Locate the cell with the specified text and output its [x, y] center coordinate. 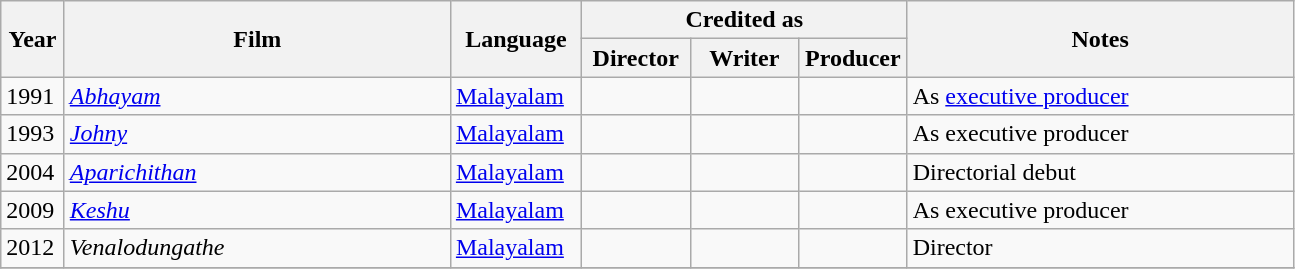
Film [257, 39]
Notes [1100, 39]
Credited as [744, 20]
Producer [854, 58]
Directorial debut [1100, 172]
Venalodungathe [257, 248]
Writer [744, 58]
2012 [33, 248]
Aparichithan [257, 172]
Language [516, 39]
Keshu [257, 210]
Johny [257, 134]
Abhayam [257, 96]
1991 [33, 96]
Year [33, 39]
2009 [33, 210]
2004 [33, 172]
1993 [33, 134]
